Provide the [x, y] coordinate of the cell's center where the given text is located.  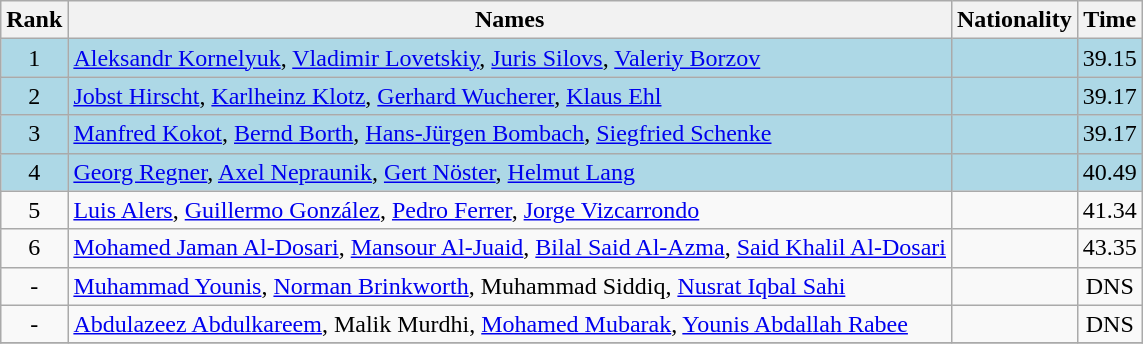
Aleksandr Kornelyuk, Vladimir Lovetskiy, Juris Silovs, Valeriy Borzov [510, 58]
5 [34, 210]
Manfred Kokot, Bernd Borth, Hans-Jürgen Bombach, Siegfried Schenke [510, 134]
4 [34, 172]
41.34 [1110, 210]
40.49 [1110, 172]
Time [1110, 20]
1 [34, 58]
3 [34, 134]
2 [34, 96]
Names [510, 20]
Georg Regner, Axel Nepraunik, Gert Nöster, Helmut Lang [510, 172]
Nationality [1014, 20]
Muhammad Younis, Norman Brinkworth, Muhammad Siddiq, Nusrat Iqbal Sahi [510, 286]
39.15 [1110, 58]
43.35 [1110, 248]
Abdulazeez Abdulkareem, Malik Murdhi, Mohamed Mubarak, Younis Abdallah Rabee [510, 324]
Luis Alers, Guillermo González, Pedro Ferrer, Jorge Vizcarrondo [510, 210]
6 [34, 248]
Jobst Hirscht, Karlheinz Klotz, Gerhard Wucherer, Klaus Ehl [510, 96]
Mohamed Jaman Al-Dosari, Mansour Al-Juaid, Bilal Said Al-Azma, Said Khalil Al-Dosari [510, 248]
Rank [34, 20]
